Return [X, Y] of the center of cell containing provided text 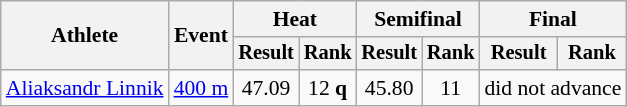
Event [202, 36]
47.09 [266, 88]
Athlete [85, 36]
Aliaksandr Linnik [85, 88]
400 m [202, 88]
45.80 [389, 88]
Final [554, 19]
12 q [328, 88]
11 [451, 88]
Heat [294, 19]
did not advance [554, 88]
Semifinal [418, 19]
